Scan for the cell matching the given text and deliver its [X, Y] coordinate at center. 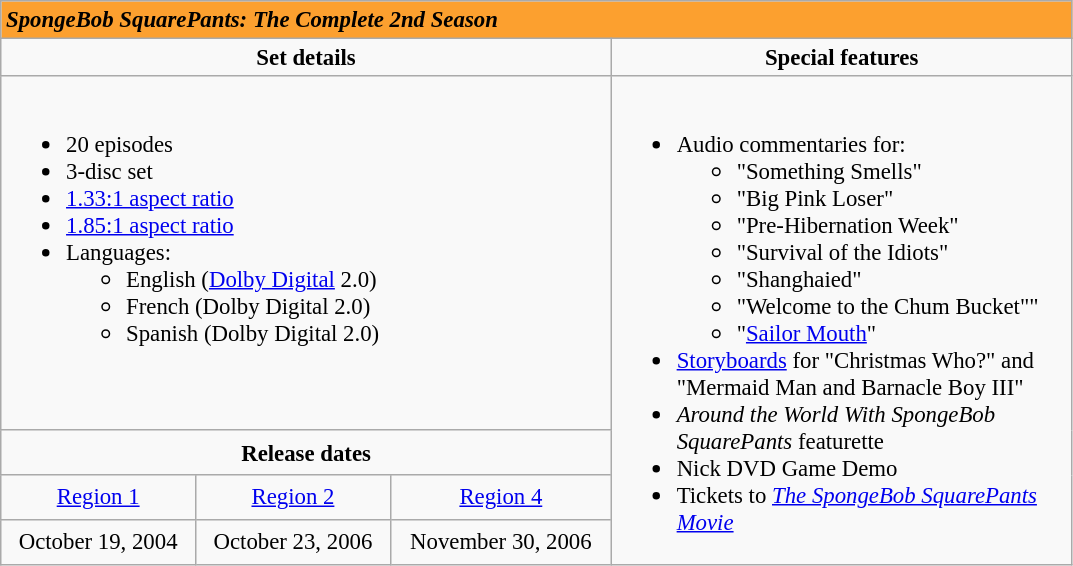
Region 4 [500, 498]
October 19, 2004 [98, 542]
SpongeBob SquarePants: The Complete 2nd Season [536, 20]
October 23, 2006 [294, 542]
Release dates [306, 454]
Region 1 [98, 498]
November 30, 2006 [500, 542]
20 episodes3-disc set1.33:1 aspect ratio1.85:1 aspect ratioLanguages:English (Dolby Digital 2.0)French (Dolby Digital 2.0)Spanish (Dolby Digital 2.0) [306, 253]
Region 2 [294, 498]
Special features [842, 58]
Set details [306, 58]
